Output the [X, Y] coordinate of the center of the cell containing the given text.  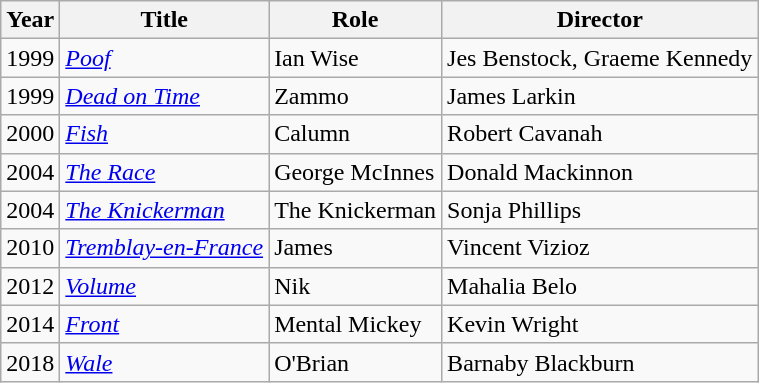
George McInnes [356, 172]
Donald Mackinnon [600, 172]
Zammo [356, 96]
Volume [164, 286]
James Larkin [600, 96]
2014 [30, 324]
Nik [356, 286]
Ian Wise [356, 58]
Role [356, 20]
The Race [164, 172]
Dead on Time [164, 96]
Tremblay-en-France [164, 248]
Front [164, 324]
Barnaby Blackburn [600, 362]
2000 [30, 134]
Calumn [356, 134]
Jes Benstock, Graeme Kennedy [600, 58]
Wale [164, 362]
2012 [30, 286]
Poof [164, 58]
Director [600, 20]
Mental Mickey [356, 324]
James [356, 248]
Vincent Vizioz [600, 248]
Robert Cavanah [600, 134]
2018 [30, 362]
Mahalia Belo [600, 286]
Fish [164, 134]
2010 [30, 248]
Year [30, 20]
O'Brian [356, 362]
Kevin Wright [600, 324]
Title [164, 20]
Sonja Phillips [600, 210]
